Pinpoint the cell where the given text exists, returning its [X, Y] midpoint coordinate. 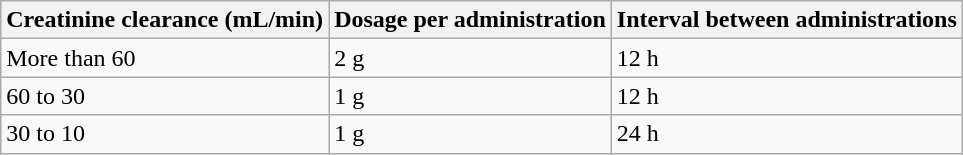
2 g [470, 58]
Interval between administrations [786, 20]
More than 60 [165, 58]
30 to 10 [165, 134]
24 h [786, 134]
Creatinine clearance (mL/min) [165, 20]
Dosage per administration [470, 20]
60 to 30 [165, 96]
